Capture the cell that displays the provided text and extract its [x, y] central coordinate. 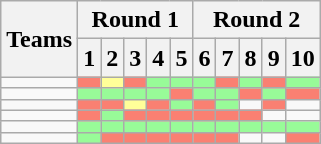
8 [250, 58]
10 [302, 58]
6 [204, 58]
4 [158, 58]
7 [228, 58]
Round 2 [256, 20]
5 [182, 58]
1 [90, 58]
2 [112, 58]
3 [136, 58]
Round 1 [136, 20]
Teams [40, 39]
9 [274, 58]
